Return (X, Y) of the center of cell containing provided text 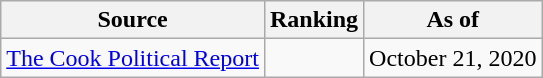
October 21, 2020 (453, 58)
The Cook Political Report (133, 58)
Ranking (314, 20)
Source (133, 20)
As of (453, 20)
